From the cell containing the given text, extract its center point as (x, y) coordinate. 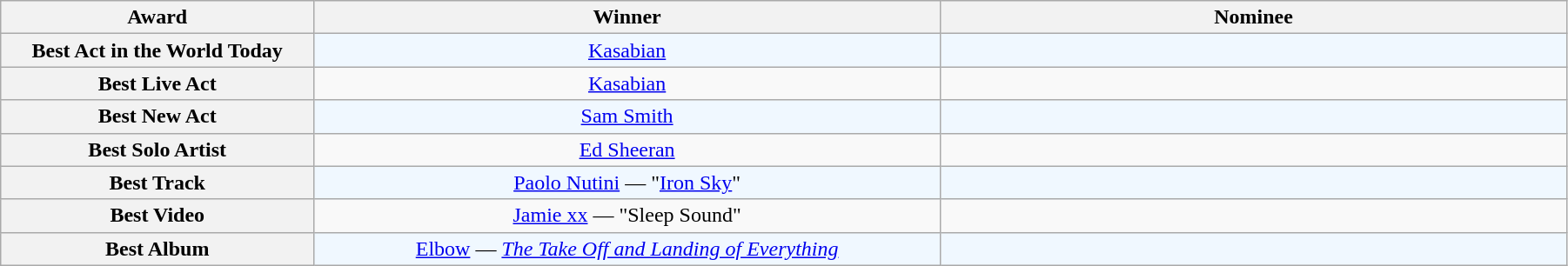
Best Video (157, 216)
Winner (627, 17)
Best Album (157, 249)
Award (157, 17)
Best Track (157, 183)
Best Solo Artist (157, 150)
Elbow — The Take Off and Landing of Everything (627, 249)
Sam Smith (627, 116)
Jamie xx — "Sleep Sound" (627, 216)
Best Act in the World Today (157, 50)
Ed Sheeran (627, 150)
Best Live Act (157, 83)
Paolo Nutini — "Iron Sky" (627, 183)
Best New Act (157, 116)
Nominee (1254, 17)
